Locate the cell with the specified text and output its [X, Y] center coordinate. 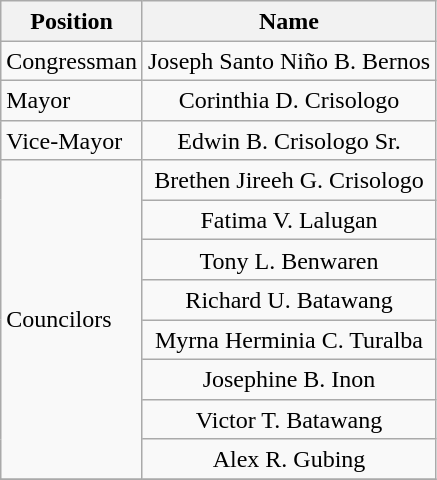
Josephine B. Inon [288, 379]
Position [72, 21]
Name [288, 21]
Richard U. Batawang [288, 300]
Corinthia D. Crisologo [288, 100]
Councilors [72, 320]
Vice-Mayor [72, 140]
Tony L. Benwaren [288, 260]
Mayor [72, 100]
Alex R. Gubing [288, 459]
Victor T. Batawang [288, 419]
Congressman [72, 61]
Myrna Herminia C. Turalba [288, 340]
Brethen Jireeh G. Crisologo [288, 180]
Edwin B. Crisologo Sr. [288, 140]
Fatima V. Lalugan [288, 220]
Joseph Santo Niño B. Bernos [288, 61]
